Detect which cell encompasses the target text, then output its [X, Y] center coordinate. 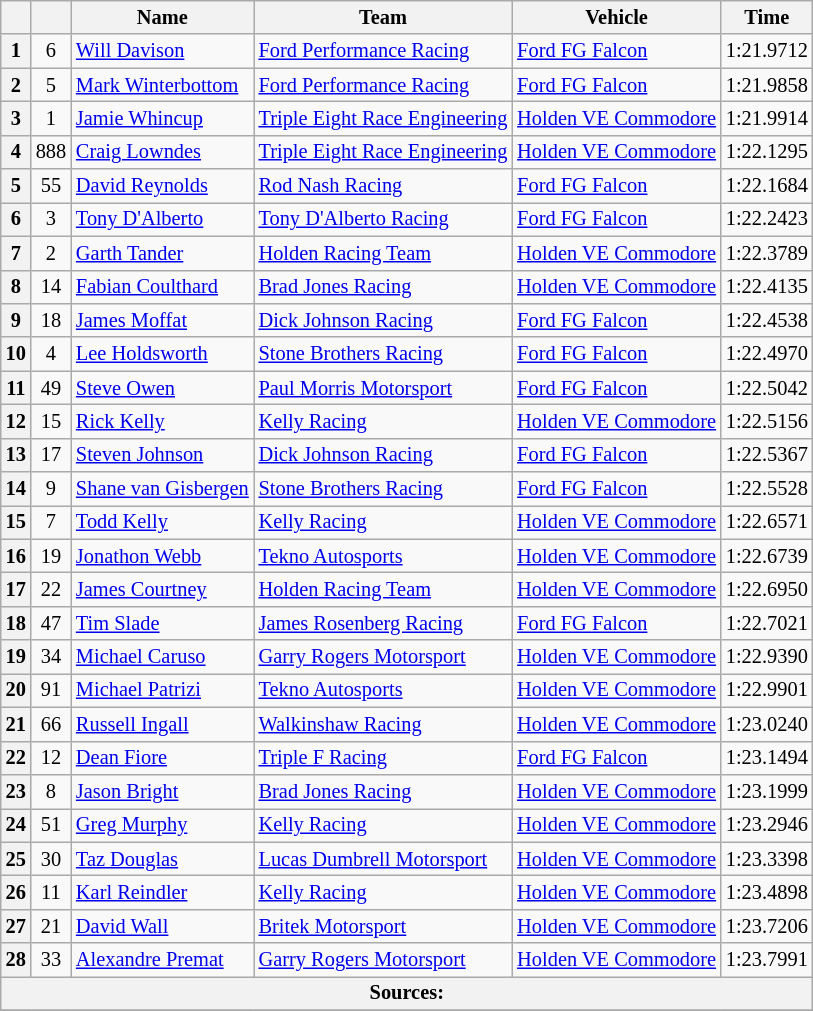
Alexandre Premat [162, 960]
1:23.7206 [767, 926]
10 [16, 354]
28 [16, 960]
Craig Lowndes [162, 152]
888 [51, 152]
1:22.6571 [767, 522]
Fabian Coulthard [162, 287]
1:22.3789 [767, 253]
Shane van Gisbergen [162, 489]
Britek Motorsport [384, 926]
James Courtney [162, 589]
1:22.7021 [767, 623]
Russell Ingall [162, 724]
Paul Morris Motorsport [384, 388]
1:23.3398 [767, 859]
1:22.5042 [767, 388]
1:21.9914 [767, 118]
20 [16, 690]
1:23.1999 [767, 791]
Michael Patrizi [162, 690]
Taz Douglas [162, 859]
34 [51, 657]
Jamie Whincup [162, 118]
1:22.5528 [767, 489]
23 [16, 791]
1:22.1295 [767, 152]
16 [16, 556]
Tim Slade [162, 623]
Steve Owen [162, 388]
Sources: [407, 993]
13 [16, 455]
Vehicle [616, 17]
47 [51, 623]
1:23.2946 [767, 825]
Team [384, 17]
1:23.1494 [767, 758]
Triple F Racing [384, 758]
Tony D'Alberto Racing [384, 219]
Karl Reindler [162, 892]
James Moffat [162, 320]
26 [16, 892]
49 [51, 388]
1:21.9858 [767, 85]
24 [16, 825]
1:22.4135 [767, 287]
1:22.9390 [767, 657]
Dean Fiore [162, 758]
1:22.6950 [767, 589]
1:22.5156 [767, 421]
Time [767, 17]
Jonathon Webb [162, 556]
Mark Winterbottom [162, 85]
Jason Bright [162, 791]
51 [51, 825]
1:22.2423 [767, 219]
Steven Johnson [162, 455]
91 [51, 690]
66 [51, 724]
1:22.9901 [767, 690]
Todd Kelly [162, 522]
1:22.5367 [767, 455]
1:23.7991 [767, 960]
33 [51, 960]
1:23.0240 [767, 724]
1:21.9712 [767, 51]
30 [51, 859]
Walkinshaw Racing [384, 724]
Garth Tander [162, 253]
1:22.4538 [767, 320]
25 [16, 859]
Rick Kelly [162, 421]
27 [16, 926]
Tony D'Alberto [162, 219]
1:22.6739 [767, 556]
55 [51, 186]
David Reynolds [162, 186]
Lee Holdsworth [162, 354]
David Wall [162, 926]
Greg Murphy [162, 825]
Will Davison [162, 51]
Lucas Dumbrell Motorsport [384, 859]
1:23.4898 [767, 892]
Name [162, 17]
Rod Nash Racing [384, 186]
James Rosenberg Racing [384, 623]
1:22.1684 [767, 186]
Michael Caruso [162, 657]
1:22.4970 [767, 354]
